Identify which cell holds the provided text, then report its [x, y] central coordinate. 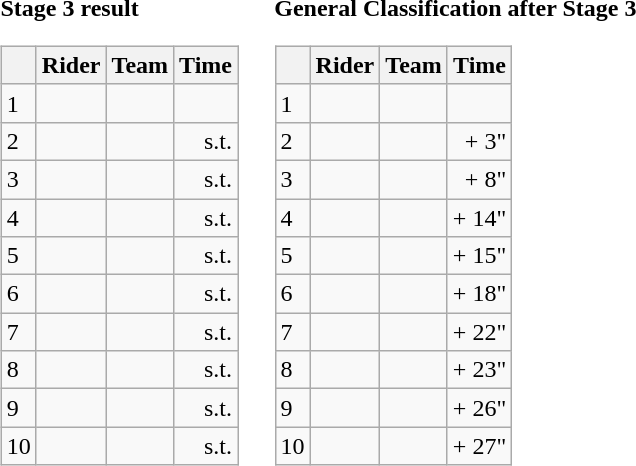
+ 14" [479, 217]
+ 15" [479, 256]
+ 27" [479, 446]
+ 3" [479, 141]
+ 23" [479, 370]
+ 26" [479, 408]
+ 8" [479, 179]
+ 22" [479, 332]
+ 18" [479, 294]
